Return (X, Y) of the center of cell containing provided text 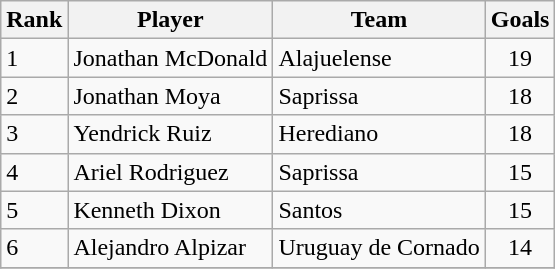
14 (520, 248)
Kenneth Dixon (170, 210)
Alajuelense (379, 58)
Rank (34, 20)
Alejandro Alpizar (170, 248)
Jonathan McDonald (170, 58)
Jonathan Moya (170, 96)
3 (34, 134)
Ariel Rodriguez (170, 172)
1 (34, 58)
Player (170, 20)
4 (34, 172)
Yendrick Ruiz (170, 134)
Team (379, 20)
Herediano (379, 134)
6 (34, 248)
2 (34, 96)
Goals (520, 20)
Uruguay de Cornado (379, 248)
Santos (379, 210)
19 (520, 58)
5 (34, 210)
